Locate the cell with the specified text and output its (x, y) center coordinate. 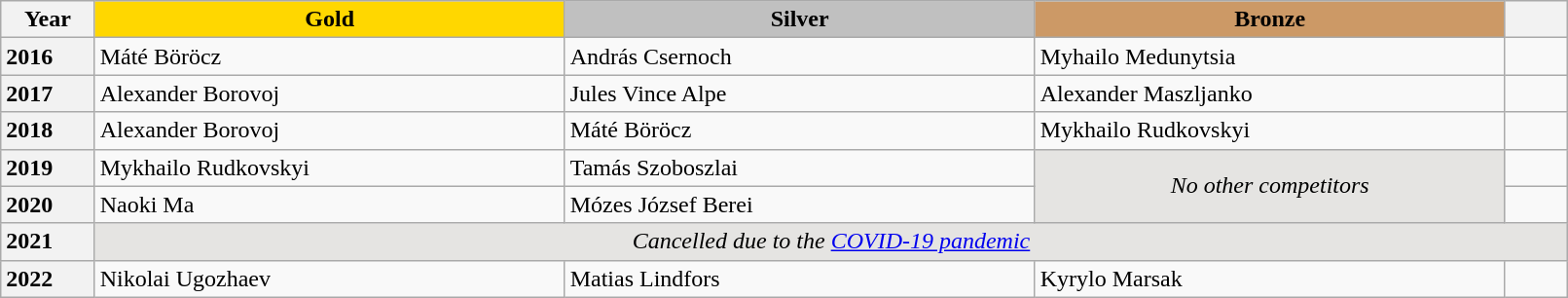
2016 (48, 56)
No other competitors (1269, 186)
2021 (48, 242)
Myhailo Medunytsia (1269, 56)
Matias Lindfors (800, 279)
2020 (48, 205)
Alexander Maszljanko (1269, 93)
Silver (800, 19)
2017 (48, 93)
Cancelled due to the COVID-19 pandemic (831, 242)
Year (48, 19)
Kyrylo Marsak (1269, 279)
András Csernoch (800, 56)
Jules Vince Alpe (800, 93)
Naoki Ma (329, 205)
2018 (48, 130)
2022 (48, 279)
Gold (329, 19)
Mózes József Berei (800, 205)
Tamás Szoboszlai (800, 168)
Nikolai Ugozhaev (329, 279)
2019 (48, 168)
Bronze (1269, 19)
